Determine the [X, Y] coordinate at the center of the cell enclosing the given text.  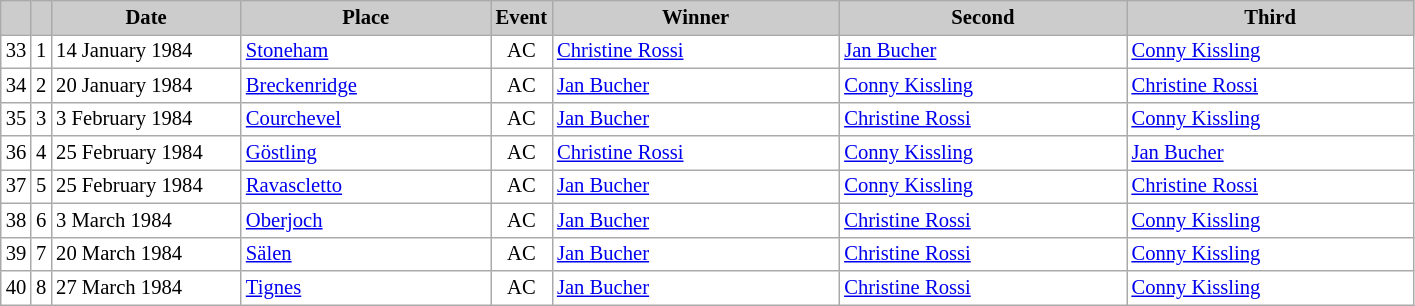
Second [982, 17]
1 [41, 51]
Sälen [366, 254]
7 [41, 254]
Event [522, 17]
14 January 1984 [146, 51]
33 [16, 51]
Ravascletto [366, 186]
Place [366, 17]
20 March 1984 [146, 254]
Winner [696, 17]
Third [1270, 17]
3 February 1984 [146, 119]
Breckenridge [366, 85]
5 [41, 186]
2 [41, 85]
39 [16, 254]
6 [41, 220]
3 March 1984 [146, 220]
Courchevel [366, 119]
36 [16, 153]
3 [41, 119]
38 [16, 220]
Oberjoch [366, 220]
35 [16, 119]
4 [41, 153]
Tignes [366, 287]
Stoneham [366, 51]
27 March 1984 [146, 287]
Date [146, 17]
Göstling [366, 153]
8 [41, 287]
37 [16, 186]
20 January 1984 [146, 85]
34 [16, 85]
40 [16, 287]
